For the text-containing cell, return its midpoint in [X, Y] coordinate format. 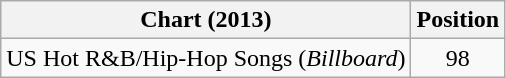
US Hot R&B/Hip-Hop Songs (Billboard) [206, 58]
Position [458, 20]
98 [458, 58]
Chart (2013) [206, 20]
